Determine the [X, Y] coordinate at the center of the cell enclosing the given text.  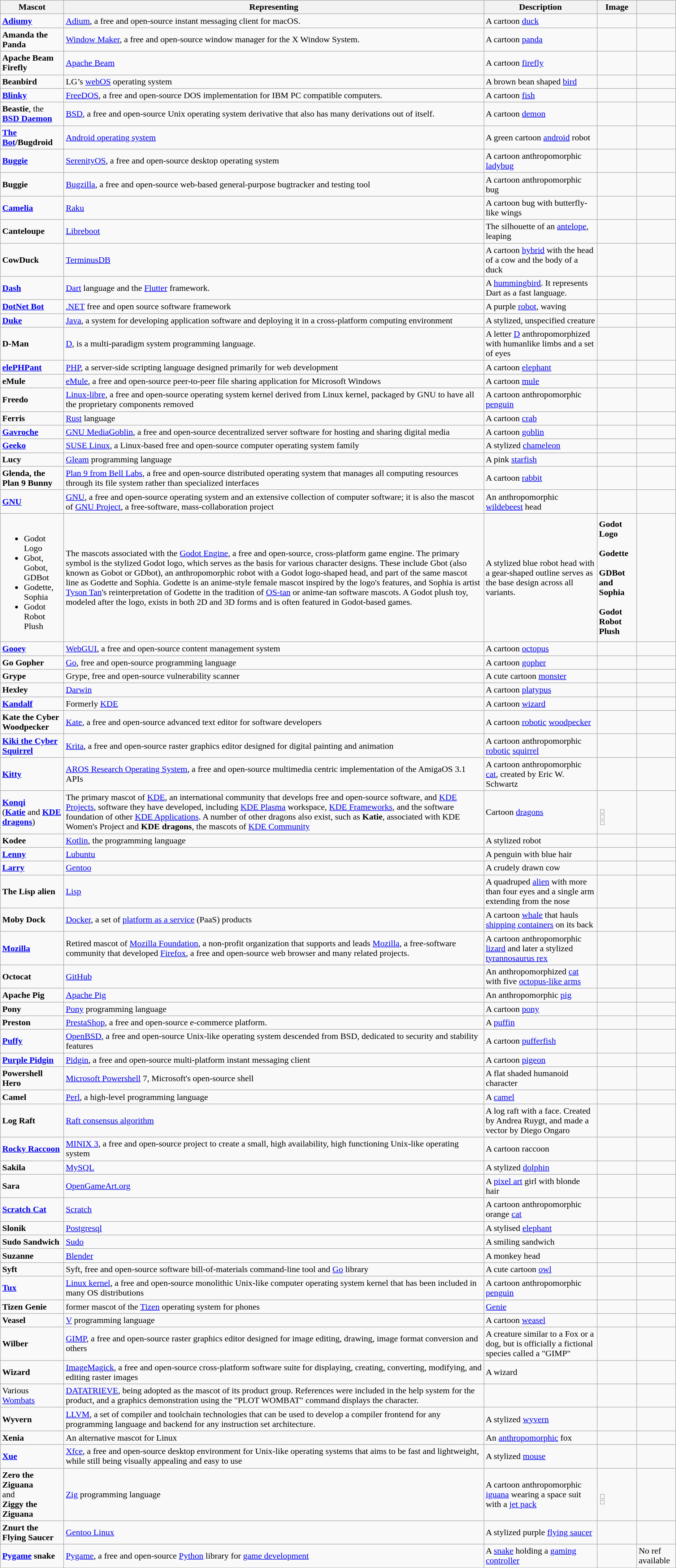
A stylized dolphin [541, 1167]
A wizard [541, 1372]
A stylized purple flying saucer [541, 1532]
Pidgin, a free and open-source multi-platform instant messaging client [274, 1060]
Hexley [32, 690]
A letter D anthropomorphized with humanlike limbs and a set of eyes [541, 344]
LG’s webOS operating system [274, 82]
A cartoon platypus [541, 690]
Rust language [274, 418]
Beastie, the BSD Daemon [32, 114]
A cartoon mule [541, 381]
Raku [274, 208]
A cartoon bug with butterfly-like wings [541, 208]
D-Man [32, 344]
A cartoon anthropomorphic orange cat [541, 1210]
Kandalf [32, 704]
A stylised elephant [541, 1228]
A cartoon wizard [541, 704]
Camel [32, 1097]
Wilber [32, 1344]
Kate the Cyber Woodpecker [32, 722]
A cartoon weasel [541, 1320]
A cartoon firefly [541, 63]
SUSE Linux, a Linux-based free and open-source computer operating system family [274, 446]
An anthropomorphic wildebeest head [541, 502]
Gavroche [32, 432]
Lenny [32, 854]
Kodee [32, 840]
A pixel art girl with blonde hair [541, 1186]
Lubuntu [274, 854]
A cartoon fish [541, 95]
Go Gopher [32, 662]
Lisp [274, 891]
Camelia [32, 208]
A cartoon demon [541, 114]
Kitty [32, 774]
A cartoon anthropomorphic iguana wearing a space suit with a jet pack [541, 1494]
MySQL [274, 1167]
Java, a system for developing application software and deploying it in a cross-platform computing environment [274, 320]
Blinky [32, 95]
Powershell Hero [32, 1078]
Gleam programming language [274, 459]
Adium, a free and open-source instant messaging client for macOS. [274, 21]
The Bot/Bugdroid [32, 137]
A cartoon pony [541, 1009]
A stylized, unspecified creature [541, 320]
Formerly KDE [274, 704]
A hummingbird. It represents Dart as a fast language. [541, 288]
Gentoo Linux [274, 1532]
A cute cartoon owl [541, 1269]
A stylized blue robot head with a gear-shaped outline serves as the base design across all variants. [541, 577]
Postgresql [274, 1228]
DotNet Bot [32, 307]
Grype, free and open-source vulnerability scanner [274, 676]
A cartoon elephant [541, 367]
SerenityOS, a free and open-source desktop operating system [274, 161]
GIMP, a free and open-source raster graphics editor designed for image editing, drawing, image format conversion and others [274, 1344]
GitHub [274, 977]
Glenda, the Plan 9 Bunny [32, 478]
Kiki the Cyber Squirrel [32, 746]
Canteloupe [32, 231]
A stylized chameleon [541, 446]
Konqi(Katie and KDE dragons) [32, 812]
BSD, a free and open-source Unix operating system derivative that also has many derivations out of itself. [274, 114]
A smiling sandwich [541, 1242]
Slonik [32, 1228]
A cartoon crab [541, 418]
A penguin with blue hair [541, 854]
Geeko [32, 446]
Syft, free and open-source software bill-of-materials command-line tool and Go library [274, 1269]
A cartoon anthropomorphic lizard and later a stylized tyrannosaurus rex [541, 948]
Go, free and open-source programming language [274, 662]
Zig programming language [274, 1494]
A stylized mouse [541, 1456]
Freedo [32, 400]
Purple Pidgin [32, 1060]
Microsoft Powershell 7, Microsoft's open-source shell [274, 1078]
A flat shaded humanoid character [541, 1078]
OpenGameArt.org [274, 1186]
Rocky Raccoon [32, 1149]
A snake holding a gaming controller [541, 1556]
Xue [32, 1456]
Linux-libre, a free and open-source operating system kernel derived from Linux kernel, packaged by GNU to have all the proprietary components removed [274, 400]
Dart language and the Flutter framework. [274, 288]
Suzanne [32, 1255]
Octocat [32, 977]
elePHPant [32, 367]
Libreboot [274, 231]
Kate, a free and open-source advanced text editor for software developers [274, 722]
Znurt the Flying Saucer [32, 1532]
Perl, a high-level programming language [274, 1097]
Pygame snake [32, 1556]
Log Raft [32, 1121]
A cartoon rabbit [541, 478]
AROS Research Operating System, a free and open-source multimedia centric implementation of the AmigaOS 3.1 APIs [274, 774]
D, is a multi-paradigm system programming language. [274, 344]
A camel [541, 1097]
Apache Beam Firefly [32, 63]
Gentoo [274, 868]
Bugzilla, a free and open-source web-based general-purpose bugtracker and testing tool [274, 184]
An alternative mascot for Linux [274, 1438]
A cartoon anthropomorphic bug [541, 184]
A cartoon pigeon [541, 1060]
A crudely drawn cow [541, 868]
A cartoon gopher [541, 662]
Grype [32, 676]
Sudo Sandwich [32, 1242]
Ferris [32, 418]
No ref available [656, 1556]
A cartoon octopus [541, 648]
.NET free and open source software framework [274, 307]
Krita, a free and open-source raster graphics editor designed for digital painting and animation [274, 746]
Description [541, 7]
A cartoon raccoon [541, 1149]
Lucy [32, 459]
Android operating system [274, 137]
Duke [32, 320]
A cartoon anthropomorphic ladybug [541, 161]
A cartoon robotic woodpecker [541, 722]
The silhouette of an antelope, leaping [541, 231]
MINIX 3, a free and open-source project to create a small, high availability, high functioning Unix-like operating system [274, 1149]
Veasel [32, 1320]
Kotlin, the programming language [274, 840]
A cartoon panda [541, 40]
Wizard [32, 1372]
A cartoon goblin [541, 432]
GNU [32, 502]
Window Maker, a free and open-source window manager for the X Window System. [274, 40]
A pink starfish [541, 459]
Tizen Genie [32, 1307]
GNU MediaGoblin, a free and open-source decentralized server software for hosting and sharing digital media [274, 432]
Gooey [32, 648]
Godot LogoGbot, Gobot, GDBotGodette, SophiaGodot Robot Plush [32, 577]
PrestaShop, a free and open-source e-commerce platform. [274, 1023]
Representing [274, 7]
A stylized wyvern [541, 1419]
Pony [32, 1009]
Pygame, a free and open-source Python library for game development [274, 1556]
Raft consensus algorithm [274, 1121]
An anthropomorphized cat with five octopus-like arms [541, 977]
Adiumy [32, 21]
Larry [32, 868]
Moby Dock [32, 920]
A green cartoon android robot [541, 137]
Beanbird [32, 82]
A cartoon hybrid with the head of a cow and the body of a duck [541, 260]
Puffy [32, 1041]
The Lisp alien [32, 891]
Amanda the Panda [32, 40]
Preston [32, 1023]
Apache Beam [274, 63]
A log raft with a face. Created by Andrea Ruygt, and made a vector by Diego Ongaro [541, 1121]
Dash [32, 288]
Sakila [32, 1167]
A cartoon pufferfish [541, 1041]
Cartoon dragons [541, 812]
Scratch [274, 1210]
A creature similar to a Fox or a dog, but is officially a fictional species called a "GIMP" [541, 1344]
WebGUI, a free and open-source content management system [274, 648]
A quadruped alien with more than four eyes and a single arm extending from the nose [541, 891]
A cartoon whale that hauls shipping containers on its back [541, 920]
ImageMagick, a free and open-source cross-platform software suite for displaying, creating, converting, modifying, and editing raster images [274, 1372]
Linux kernel, a free and open-source monolithic Unix-like computer operating system kernel that has been included in many OS distributions [274, 1288]
FreeDOS, a free and open-source DOS implementation for IBM PC compatible computers. [274, 95]
Zero the ZiguanaandZiggy the Ziguana [32, 1494]
Mozilla [32, 948]
A monkey head [541, 1255]
TerminusDB [274, 260]
A purple robot, waving [541, 307]
A cute cartoon monster [541, 676]
Image [617, 7]
PHP, a server-side scripting language designed primarily for web development [274, 367]
Sara [32, 1186]
Wyvern [32, 1419]
A cartoon duck [541, 21]
Blender [274, 1255]
Xenia [32, 1438]
Darwin [274, 690]
Mascot [32, 7]
Scratch Cat [32, 1210]
eMule, a free and open-source peer-to-peer file sharing application for Microsoft Windows [274, 381]
CowDuck [32, 260]
An anthropomorphic fox [541, 1438]
A cartoon anthropomorphic robotic squirrel [541, 746]
An anthropomorphic pig [541, 995]
Docker, a set of platform as a service (PaaS) products [274, 920]
V programming language [274, 1320]
Sudo [274, 1242]
eMule [32, 381]
Syft [32, 1269]
A stylized robot [541, 840]
A puffin [541, 1023]
OpenBSD, a free and open-source Unix-like operating system descended from BSD, dedicated to security and stability features [274, 1041]
A cartoon anthropomorphic cat, created by Eric W. Schwartz [541, 774]
Tux [32, 1288]
Godot LogoGodetteGDBot and SophiaGodot Robot Plush [617, 577]
Pony programming language [274, 1009]
Various Wombats [32, 1396]
former mascot of the Tizen operating system for phones [274, 1307]
A brown bean shaped bird [541, 82]
Genie [541, 1307]
